Locate the cell with the specified text and output its [X, Y] center coordinate. 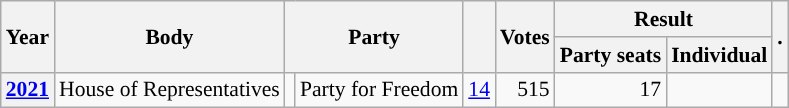
515 [525, 90]
Party for Freedom [379, 90]
Individual [719, 55]
17 [610, 90]
Body [170, 36]
2021 [28, 90]
Year [28, 36]
14 [479, 90]
House of Representatives [170, 90]
Party [374, 36]
Votes [525, 36]
Result [664, 19]
. [780, 36]
Party seats [610, 55]
